Identify which cell holds the provided text, then report its (X, Y) central coordinate. 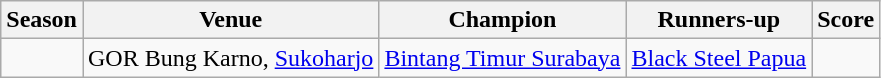
Runners-up (719, 20)
GOR Bung Karno, Sukoharjo (230, 58)
Season (42, 20)
Venue (230, 20)
Bintang Timur Surabaya (502, 58)
Champion (502, 20)
Score (846, 20)
Black Steel Papua (719, 58)
